Find where the given text appears and provide that cell's center as [X, Y] coordinate. 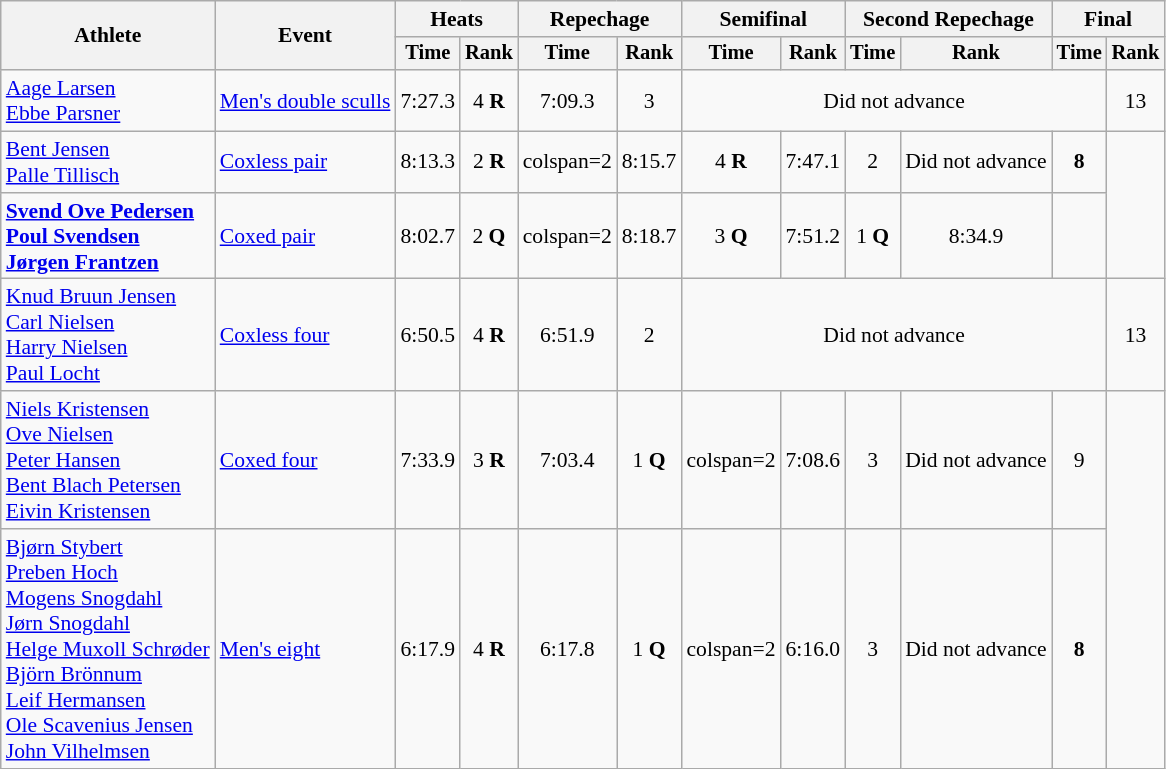
3 R [489, 460]
7:47.1 [814, 162]
7:33.9 [428, 460]
Second Repechage [948, 19]
Heats [456, 19]
Coxless four [306, 335]
8:13.3 [428, 162]
2 Q [489, 236]
6:50.5 [428, 335]
3 Q [730, 236]
Repechage [600, 19]
Coxed pair [306, 236]
Svend Ove PedersenPoul SvendsenJørgen Frantzen [108, 236]
Bent JensenPalle Tillisch [108, 162]
Knud Bruun JensenCarl NielsenHarry NielsenPaul Locht [108, 335]
8:02.7 [428, 236]
Coxed four [306, 460]
Event [306, 36]
8:34.9 [976, 236]
6:16.0 [814, 649]
8:18.7 [650, 236]
8:15.7 [650, 162]
Aage LarsenEbbe Parsner [108, 100]
6:51.9 [568, 335]
Men's eight [306, 649]
7:27.3 [428, 100]
Niels KristensenOve NielsenPeter HansenBent Blach PetersenEivin Kristensen [108, 460]
2 R [489, 162]
Athlete [108, 36]
7:09.3 [568, 100]
Men's double sculls [306, 100]
Bjørn StybertPreben HochMogens SnogdahlJørn SnogdahlHelge Muxoll SchrøderBjörn BrönnumLeif HermansenOle Scavenius JensenJohn Vilhelmsen [108, 649]
6:17.8 [568, 649]
7:08.6 [814, 460]
9 [1080, 460]
6:17.9 [428, 649]
Coxless pair [306, 162]
7:03.4 [568, 460]
7:51.2 [814, 236]
Semifinal [763, 19]
Final [1108, 19]
